Search for the cell housing the specified text and yield its [X, Y] center coordinate. 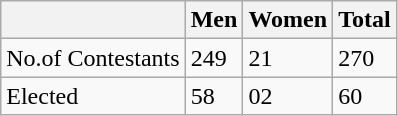
Elected [93, 96]
Men [214, 20]
Total [365, 20]
No.of Contestants [93, 58]
58 [214, 96]
21 [288, 58]
Women [288, 20]
249 [214, 58]
60 [365, 96]
270 [365, 58]
02 [288, 96]
